Identify which cell holds the provided text, then report its [X, Y] central coordinate. 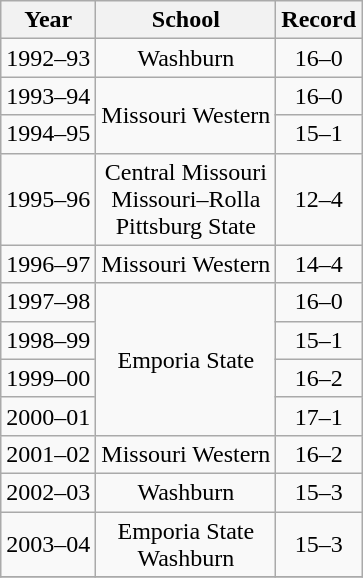
17–1 [319, 416]
1992–93 [48, 58]
12–4 [319, 199]
1998–99 [48, 340]
Central MissouriMissouri–RollaPittsburg State [186, 199]
2002–03 [48, 492]
1999–00 [48, 378]
2001–02 [48, 454]
1994–95 [48, 134]
School [186, 20]
1997–98 [48, 302]
14–4 [319, 264]
Record [319, 20]
Emporia State [186, 359]
2000–01 [48, 416]
1996–97 [48, 264]
Emporia StateWashburn [186, 544]
2003–04 [48, 544]
Year [48, 20]
1995–96 [48, 199]
1993–94 [48, 96]
